Determine the (X, Y) coordinate at the center of the cell enclosing the given text.  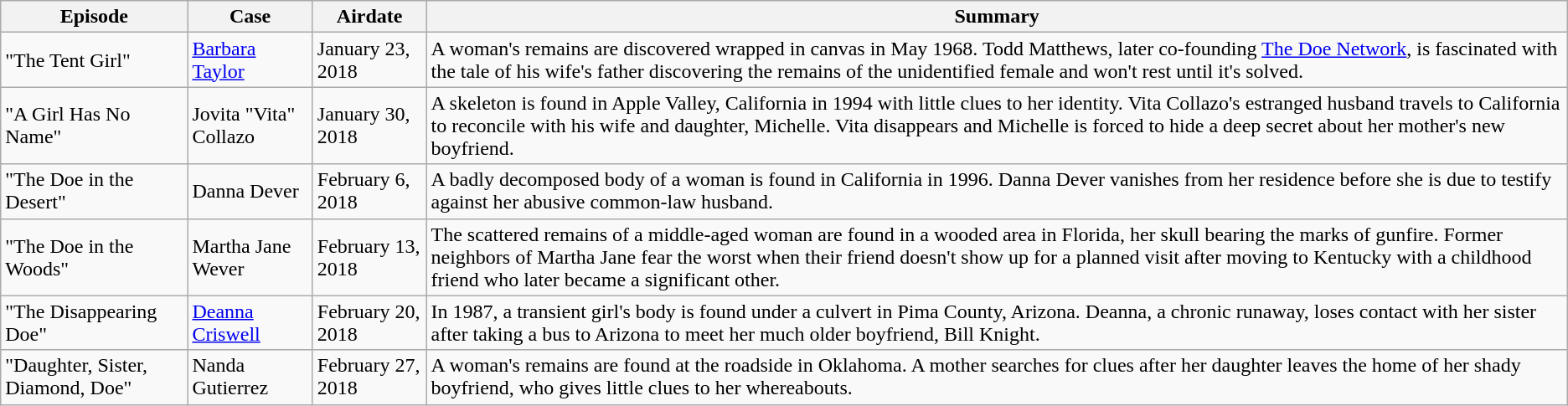
"The Doe in the Woods" (94, 257)
January 23, 2018 (369, 60)
Jovita "Vita" Collazo (250, 126)
"Daughter, Sister, Diamond, Doe" (94, 377)
Summary (997, 17)
Danna Dever (250, 191)
Deanna Criswell (250, 323)
February 13, 2018 (369, 257)
Episode (94, 17)
Martha Jane Wever (250, 257)
"The Disappearing Doe" (94, 323)
"The Doe in the Desert" (94, 191)
"A Girl Has No Name" (94, 126)
Airdate (369, 17)
February 6, 2018 (369, 191)
February 27, 2018 (369, 377)
January 30, 2018 (369, 126)
February 20, 2018 (369, 323)
Barbara Taylor (250, 60)
"The Tent Girl" (94, 60)
Case (250, 17)
Nanda Gutierrez (250, 377)
